Search for the cell housing the specified text and yield its [x, y] center coordinate. 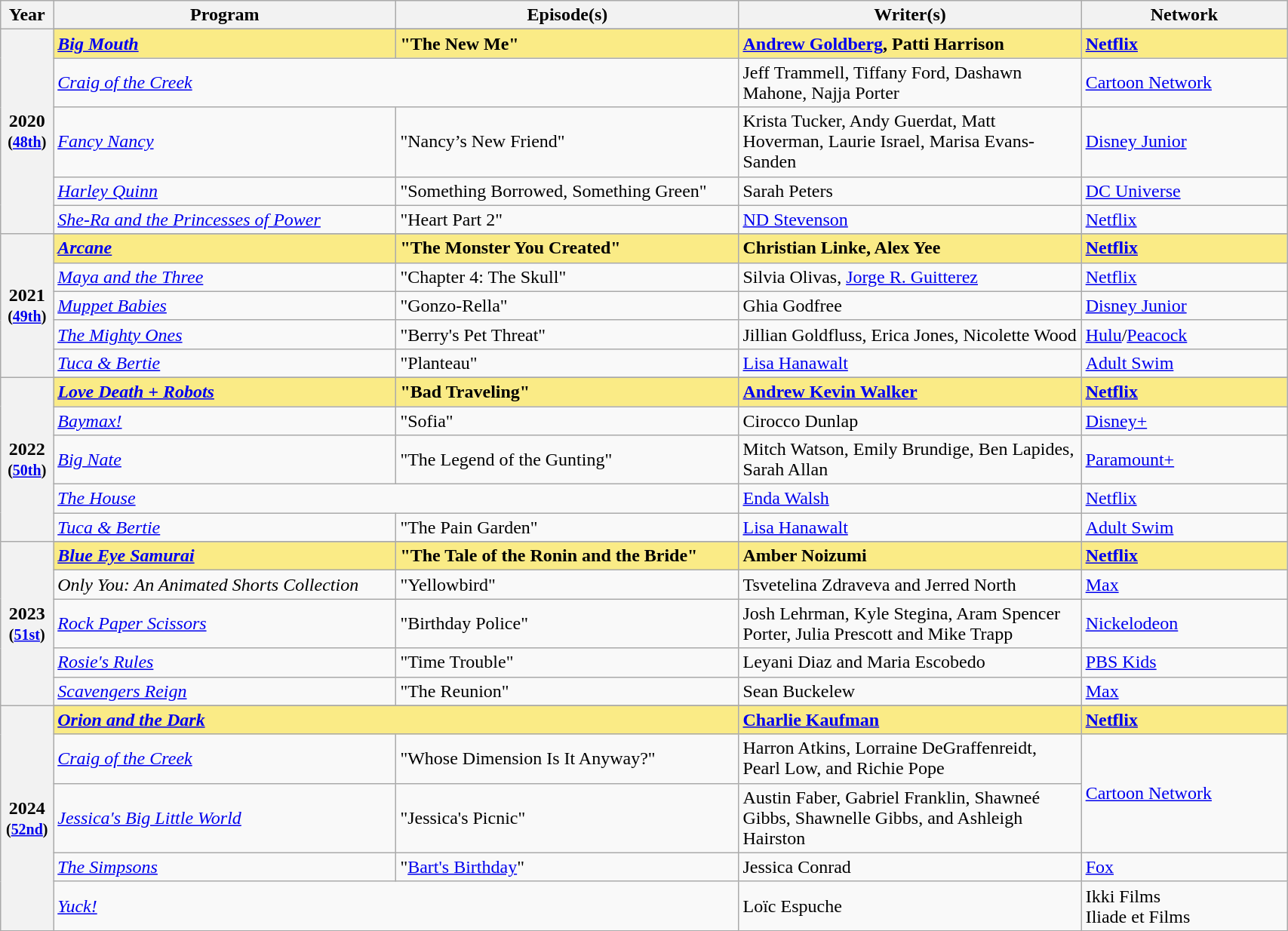
Harley Quinn [225, 191]
Network [1185, 15]
2023 (51st) [27, 623]
Arcane [225, 248]
Jillian Goldfluss, Erica Jones, Nicolette Wood [910, 334]
"Berry's Pet Threat" [567, 334]
Scavengers Reign [225, 691]
"Time Trouble" [567, 662]
"Heart Part 2" [567, 220]
Big Mouth [225, 44]
2024 (52nd) [27, 818]
She-Ra and the Princesses of Power [225, 220]
Writer(s) [910, 15]
"Planteau" [567, 363]
DC Universe [1185, 191]
"Nancy’s New Friend" [567, 142]
Loïc Espuche [910, 905]
"Gonzo-Rella" [567, 306]
Silvia Olivas, Jorge R. Guitterez [910, 277]
"The Monster You Created" [567, 248]
Disney+ [1185, 420]
"The Pain Garden" [567, 527]
Sarah Peters [910, 191]
Rock Paper Scissors [225, 623]
Amber Noizumi [910, 556]
Jeff Trammell, Tiffany Ford, Dashawn Mahone, Najja Porter [910, 83]
Tsvetelina Zdraveva and Jerred North [910, 585]
Enda Walsh [910, 499]
Fox [1185, 867]
Fancy Nancy [225, 142]
Muppet Babies [225, 306]
2020 (48th) [27, 131]
2022 (50th) [27, 459]
Program [225, 15]
"Something Borrowed, Something Green" [567, 191]
Rosie's Rules [225, 662]
Yuck! [396, 905]
"Jessica's Picnic" [567, 818]
Charlie Kaufman [910, 720]
ND Stevenson [910, 220]
"The Legend of the Gunting" [567, 460]
"The Reunion" [567, 691]
Baymax! [225, 420]
Josh Lehrman, Kyle Stegina, Aram Spencer Porter, Julia Prescott and Mike Trapp [910, 623]
Andrew Goldberg, Patti Harrison [910, 44]
Ikki FilmsIliade et Films [1185, 905]
Austin Faber, Gabriel Franklin, Shawneé Gibbs, Shawnelle Gibbs, and Ashleigh Hairston [910, 818]
Nickelodeon [1185, 623]
Ghia Godfree [910, 306]
Jessica Conrad [910, 867]
Love Death + Robots [225, 392]
Maya and the Three [225, 277]
"The New Me" [567, 44]
"Whose Dimension Is It Anyway?" [567, 759]
Krista Tucker, Andy Guerdat, Matt Hoverman, Laurie Israel, Marisa Evans-Sanden [910, 142]
Paramount+ [1185, 460]
Orion and the Dark [396, 720]
"Sofia" [567, 420]
Hulu/Peacock [1185, 334]
Mitch Watson, Emily Brundige, Ben Lapides, Sarah Allan [910, 460]
PBS Kids [1185, 662]
Christian Linke, Alex Yee [910, 248]
"Yellowbird" [567, 585]
The Mighty Ones [225, 334]
Harron Atkins, Lorraine DeGraffenreidt, Pearl Low, and Richie Pope [910, 759]
Jessica's Big Little World [225, 818]
Episode(s) [567, 15]
The Simpsons [225, 867]
"Birthday Police" [567, 623]
Andrew Kevin Walker [910, 392]
Cirocco Dunlap [910, 420]
Blue Eye Samurai [225, 556]
"Chapter 4: The Skull" [567, 277]
Only You: An Animated Shorts Collection [225, 585]
2021 (49th) [27, 306]
Year [27, 15]
"Bad Traveling" [567, 392]
Sean Buckelew [910, 691]
The House [396, 499]
"The Tale of the Ronin and the Bride" [567, 556]
Leyani Diaz and Maria Escobedo [910, 662]
"Bart's Birthday" [567, 867]
Big Nate [225, 460]
